Search for the cell housing the specified text and yield its (x, y) center coordinate. 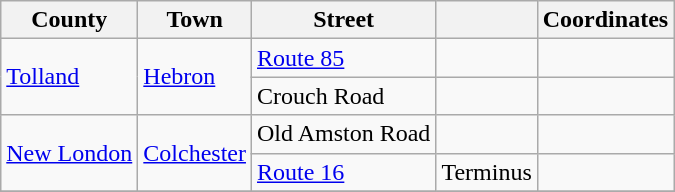
Route 16 (343, 172)
Terminus (486, 172)
Street (343, 20)
Colchester (195, 153)
Tolland (70, 77)
Route 85 (343, 58)
Hebron (195, 77)
New London (70, 153)
Town (195, 20)
County (70, 20)
Coordinates (605, 20)
Crouch Road (343, 96)
Old Amston Road (343, 134)
